Scan for the cell matching the given text and deliver its [X, Y] coordinate at center. 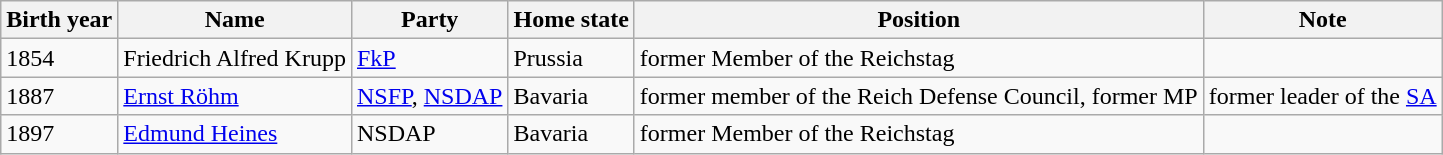
1887 [60, 96]
Name [235, 20]
former member of the Reich Defense Council, former MP [918, 96]
Home state [571, 20]
Edmund Heines [235, 134]
Friedrich Alfred Krupp [235, 58]
former leader of the SA [1322, 96]
Birth year [60, 20]
NSDAP [429, 134]
Note [1322, 20]
1854 [60, 58]
Ernst Röhm [235, 96]
Party [429, 20]
Position [918, 20]
FkP [429, 58]
1897 [60, 134]
Prussia [571, 58]
NSFP, NSDAP [429, 96]
